Identify which cell holds the provided text, then report its (X, Y) central coordinate. 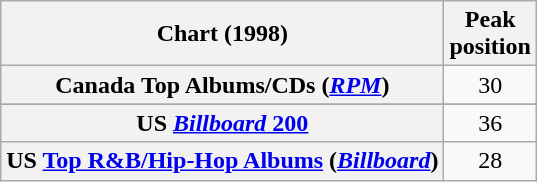
30 (490, 85)
Chart (1998) (222, 34)
28 (490, 161)
Peakposition (490, 34)
Canada Top Albums/CDs (RPM) (222, 85)
US Billboard 200 (222, 123)
US Top R&B/Hip-Hop Albums (Billboard) (222, 161)
36 (490, 123)
